Determine the [X, Y] coordinate at the center of the cell enclosing the given text.  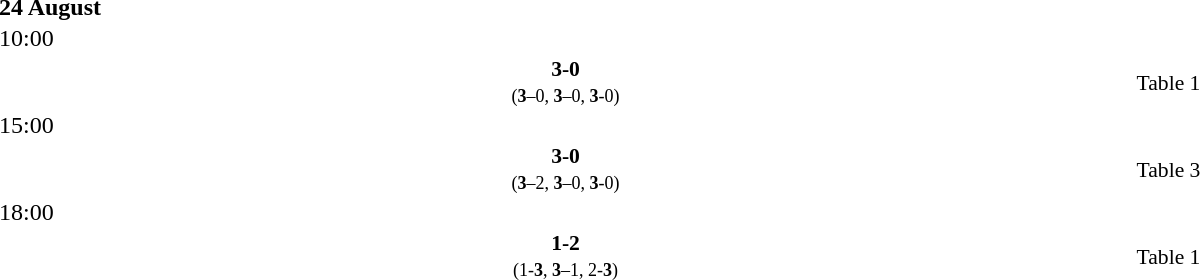
3-0 (3–2, 3–0, 3-0) [566, 169]
3-0 (3–0, 3–0, 3-0) [566, 82]
